Return the (X, Y) coordinate for the center point of the cell that contains the specified text.  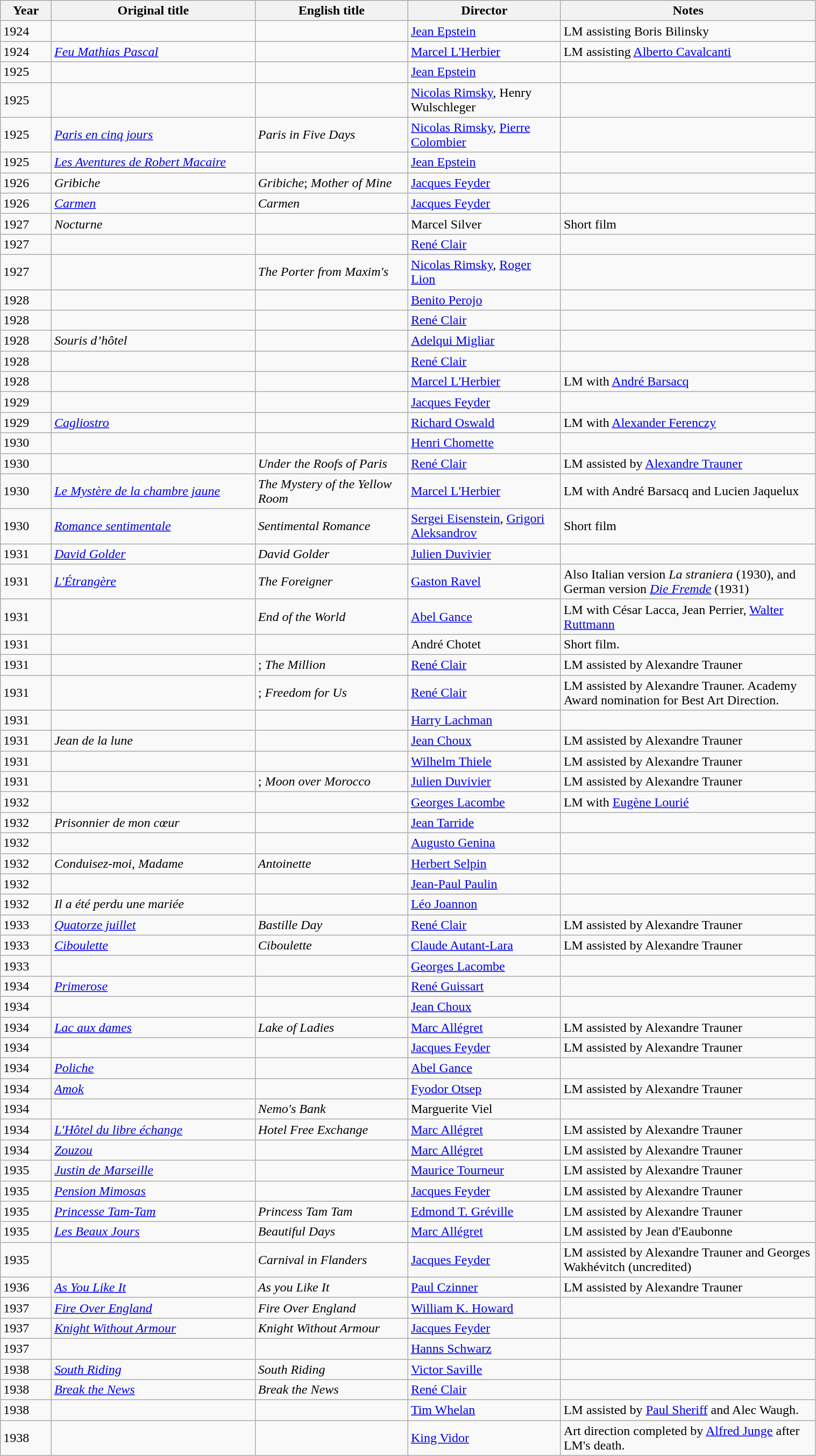
Wilhelm Thiele (484, 761)
Also Italian version La straniera (1930), and German version Die Fremde (1931) (688, 582)
Pension Mimosas (153, 1191)
Nocturne (153, 224)
LM with Eugène Lourié (688, 802)
LM with André Barsacq and Lucien Jaquelux (688, 491)
Bastille Day (331, 925)
Sergei Eisenstein, Grigori Aleksandrov (484, 526)
As you Like It (331, 1287)
Fyodor Otsep (484, 1089)
Beautiful Days (331, 1232)
Gaston Ravel (484, 582)
Hanns Schwarz (484, 1348)
King Vidor (484, 1438)
LM with André Barsacq (688, 382)
Antoinette (331, 863)
Romance sentimentale (153, 526)
Paul Czinner (484, 1287)
LM assisted by Paul Sheriff and Alec Waugh. (688, 1410)
Paris en cinq jours (153, 134)
English title (331, 11)
Il a été perdu une mariée (153, 904)
Notes (688, 11)
LM with César Lacca, Jean Perrier, Walter Ruttmann (688, 616)
End of the World (331, 616)
Director (484, 11)
Nicolas Rimsky, Roger Lion (484, 272)
Poliche (153, 1068)
Nicolas Rimsky, Pierre Colombier (484, 134)
Primerose (153, 986)
Year (26, 11)
Art direction completed by Alfred Junge after LM's death. (688, 1438)
Lake of Ladies (331, 1027)
Harry Lachman (484, 720)
The Foreigner (331, 582)
LM assisted by Jean d'Eaubonne (688, 1232)
William K. Howard (484, 1308)
LM assisted by Alexandre Trauner. Academy Award nomination for Best Art Direction. (688, 693)
Short film. (688, 644)
Henri Chomette (484, 443)
Jean de la lune (153, 741)
Le Mystère de la chambre jaune (153, 491)
Les Beaux Jours (153, 1232)
Zouzou (153, 1150)
Maurice Tourneur (484, 1170)
Carnival in Flanders (331, 1259)
Marcel Silver (484, 224)
; Freedom for Us (331, 693)
Lac aux dames (153, 1027)
René Guissart (484, 986)
Léo Joannon (484, 904)
L'Étrangère (153, 582)
Herbert Selpin (484, 863)
Paris in Five Days (331, 134)
Jean Tarride (484, 823)
Augusto Genina (484, 843)
; The Million (331, 665)
Amok (153, 1089)
Hotel Free Exchange (331, 1130)
Prisonnier de mon cœur (153, 823)
LM assisted by Alexandre Trauner and Georges Wakhévitch (uncredited) (688, 1259)
Claude Autant-Lara (484, 945)
Nemo's Bank (331, 1109)
Princesse Tam-Tam (153, 1211)
Under the Roofs of Paris (331, 463)
The Mystery of the Yellow Room (331, 491)
Feu Mathias Pascal (153, 52)
Quatorze juillet (153, 925)
Jean-Paul Paulin (484, 884)
Cagliostro (153, 423)
LM with Alexander Ferenczy (688, 423)
Gribiche (153, 183)
; Moon over Morocco (331, 782)
Marguerite Viel (484, 1109)
Benito Perojo (484, 299)
Adelqui Migliar (484, 341)
Original title (153, 11)
LM assisting Alberto Cavalcanti (688, 52)
Tim Whelan (484, 1410)
Gribiche; Mother of Mine (331, 183)
LM assisting Boris Bilinsky (688, 31)
Victor Saville (484, 1369)
Justin de Marseille (153, 1170)
Princess Tam Tam (331, 1211)
Nicolas Rimsky, Henry Wulschleger (484, 100)
André Chotet (484, 644)
Les Aventures de Robert Macaire (153, 162)
Conduisez-moi, Madame (153, 863)
L'Hôtel du libre échange (153, 1130)
Edmond T. Gréville (484, 1211)
Richard Oswald (484, 423)
Sentimental Romance (331, 526)
1936 (26, 1287)
As You Like It (153, 1287)
The Porter from Maxim's (331, 272)
Souris d’hôtel (153, 341)
